Locate the cell with the specified text and output its (x, y) center coordinate. 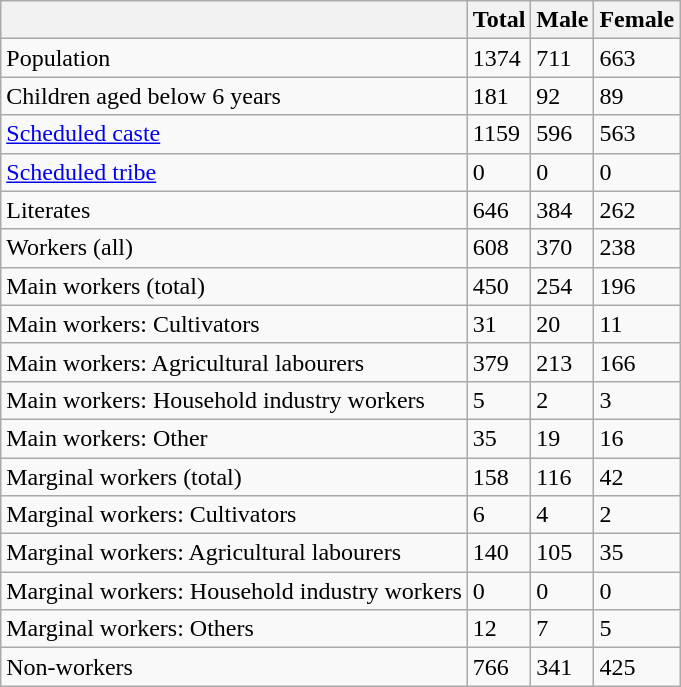
Scheduled tribe (234, 172)
1159 (499, 134)
Male (562, 20)
Scheduled caste (234, 134)
158 (499, 477)
1374 (499, 58)
384 (562, 210)
92 (562, 96)
105 (562, 553)
Marginal workers: Others (234, 629)
196 (637, 286)
Marginal workers (total) (234, 477)
663 (637, 58)
Children aged below 6 years (234, 96)
11 (637, 324)
608 (499, 248)
766 (499, 667)
Main workers (total) (234, 286)
596 (562, 134)
89 (637, 96)
Population (234, 58)
646 (499, 210)
31 (499, 324)
166 (637, 362)
213 (562, 362)
Female (637, 20)
Main workers: Household industry workers (234, 400)
19 (562, 438)
181 (499, 96)
563 (637, 134)
7 (562, 629)
Workers (all) (234, 248)
6 (499, 515)
450 (499, 286)
20 (562, 324)
Marginal workers: Cultivators (234, 515)
12 (499, 629)
Literates (234, 210)
4 (562, 515)
Main workers: Agricultural labourers (234, 362)
238 (637, 248)
116 (562, 477)
3 (637, 400)
Non-workers (234, 667)
425 (637, 667)
Main workers: Other (234, 438)
Marginal workers: Agricultural labourers (234, 553)
Main workers: Cultivators (234, 324)
379 (499, 362)
370 (562, 248)
Marginal workers: Household industry workers (234, 591)
254 (562, 286)
262 (637, 210)
341 (562, 667)
42 (637, 477)
711 (562, 58)
140 (499, 553)
Total (499, 20)
16 (637, 438)
